Return the [X, Y] coordinate for the center point of the cell that contains the specified text.  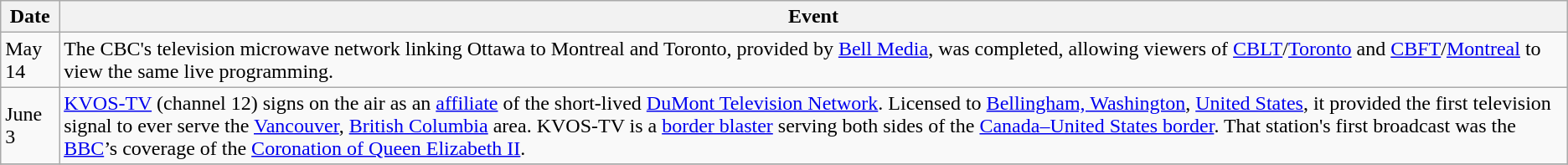
Event [814, 17]
Date [30, 17]
May 14 [30, 60]
June 3 [30, 126]
